Identify which cell holds the provided text, then report its (X, Y) central coordinate. 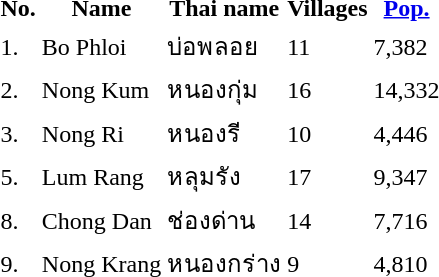
หลุมรัง (224, 176)
17 (328, 176)
16 (328, 90)
ช่องด่าน (224, 220)
10 (328, 133)
หนองกุ่ม (224, 90)
Lum Rang (101, 176)
หนองรี (224, 133)
11 (328, 46)
Chong Dan (101, 220)
14 (328, 220)
Bo Phloi (101, 46)
บ่อพลอย (224, 46)
Nong Kum (101, 90)
Nong Ri (101, 133)
